Output the [X, Y] coordinate of the center of the cell containing the given text.  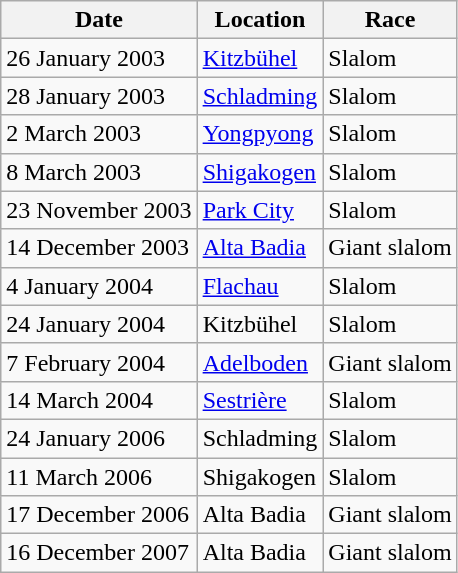
Flachau [260, 286]
Sestrière [260, 400]
26 January 2003 [99, 58]
14 March 2004 [99, 400]
Race [390, 20]
Park City [260, 210]
4 January 2004 [99, 286]
14 December 2003 [99, 248]
11 March 2006 [99, 477]
Location [260, 20]
Yongpyong [260, 134]
17 December 2006 [99, 515]
23 November 2003 [99, 210]
24 January 2004 [99, 324]
8 March 2003 [99, 172]
24 January 2006 [99, 438]
Date [99, 20]
2 March 2003 [99, 134]
7 February 2004 [99, 362]
16 December 2007 [99, 553]
Adelboden [260, 362]
28 January 2003 [99, 96]
